Determine the (X, Y) coordinate at the center of the cell enclosing the given text.  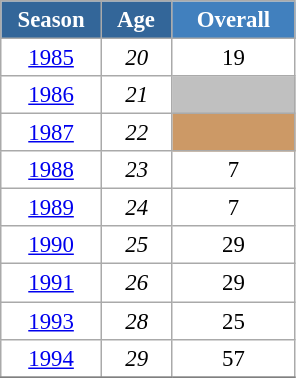
1988 (52, 170)
26 (136, 283)
23 (136, 170)
Age (136, 20)
1993 (52, 321)
1985 (52, 58)
1990 (52, 245)
21 (136, 95)
19 (234, 58)
1994 (52, 358)
1987 (52, 133)
1989 (52, 208)
24 (136, 208)
22 (136, 133)
20 (136, 58)
57 (234, 358)
Season (52, 20)
Overall (234, 20)
28 (136, 321)
1986 (52, 95)
1991 (52, 283)
